Determine the (X, Y) coordinate at the center of the cell enclosing the given text.  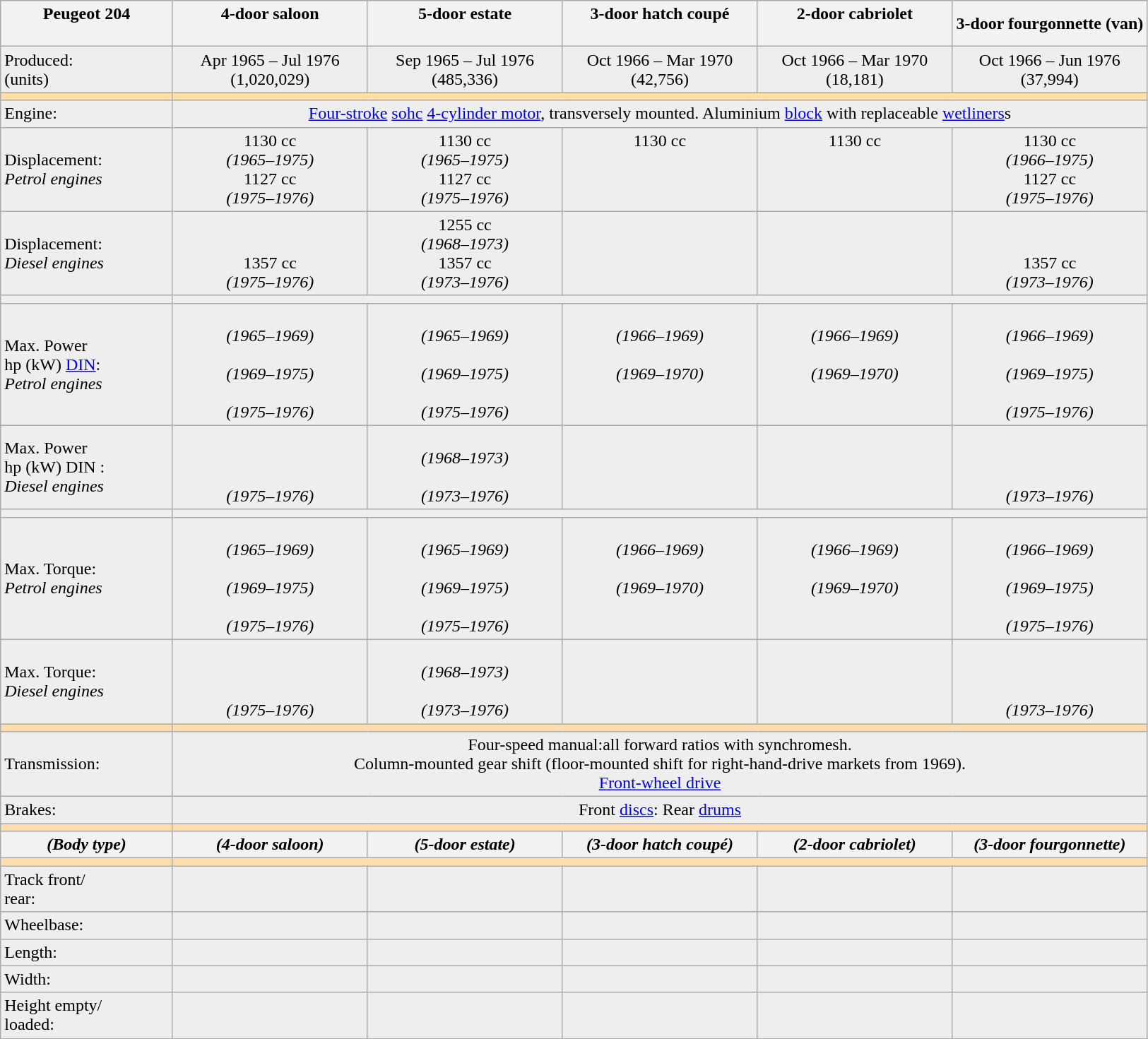
(4-door saloon) (270, 845)
Brakes: (86, 810)
(3-door fourgonnette) (1050, 845)
Max. Torque:Diesel engines (86, 681)
4-door saloon (270, 24)
Front discs: Rear drums (660, 810)
(5-door estate) (465, 845)
Transmission: (86, 764)
Length: (86, 952)
5-door estate (465, 24)
Oct 1966 – Mar 1970(42,756) (660, 69)
Max. Torque:Petrol engines (86, 578)
Displacement:Diesel engines (86, 253)
Max. Power hp (kW) DIN:Petrol engines (86, 364)
Oct 1966 – Mar 1970(18,181) (855, 69)
1130 cc (1966–1975)1127 cc (1975–1976) (1050, 170)
Produced:(units) (86, 69)
Peugeot 204 (86, 24)
(Body type) (86, 845)
Apr 1965 – Jul 1976(1,020,029) (270, 69)
3-door fourgonnette (van) (1050, 24)
2-door cabriolet (855, 24)
Sep 1965 – Jul 1976(485,336) (465, 69)
3-door hatch coupé (660, 24)
Engine: (86, 114)
Max. Power hp (kW) DIN : Diesel engines (86, 468)
Height empty/loaded: (86, 1016)
(3-door hatch coupé) (660, 845)
Four-stroke sohc 4-cylinder motor, transversely mounted. Aluminium block with replaceable wetlinerss (660, 114)
1357 cc (1973–1976) (1050, 253)
Track front/rear: (86, 889)
1255 cc (1968–1973)1357 cc (1973–1976) (465, 253)
(2-door cabriolet) (855, 845)
Wheelbase: (86, 925)
Oct 1966 – Jun 1976(37,994) (1050, 69)
1357 cc (1975–1976) (270, 253)
Displacement:Petrol engines (86, 170)
Width: (86, 979)
